Pinpoint the cell where the given text exists, returning its (x, y) midpoint coordinate. 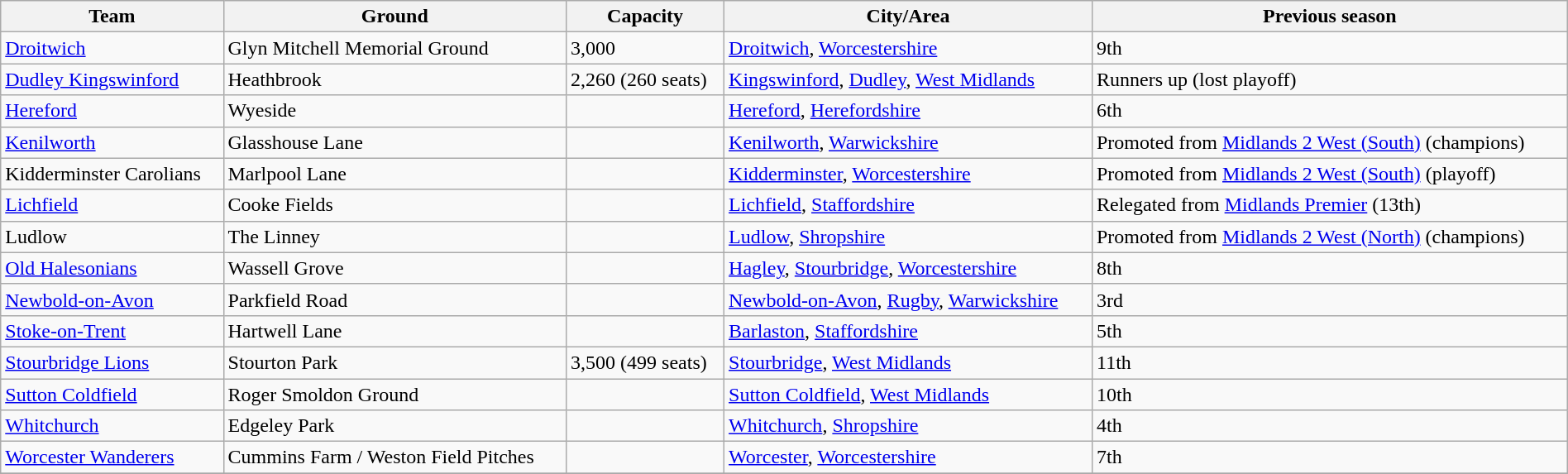
Hereford (112, 111)
9th (1330, 48)
Marlpool Lane (395, 174)
Kenilworth (112, 142)
Dudley Kingswinford (112, 79)
Kingswinford, Dudley, West Midlands (908, 79)
Wyeside (395, 111)
Lichfield (112, 205)
Whitchurch, Shropshire (908, 426)
Stourton Park (395, 362)
6th (1330, 111)
Runners up (lost playoff) (1330, 79)
Sutton Coldfield, West Midlands (908, 395)
5th (1330, 331)
3rd (1330, 299)
Wassell Grove (395, 268)
Edgeley Park (395, 426)
Promoted from Midlands 2 West (South) (champions) (1330, 142)
Promoted from Midlands 2 West (North) (champions) (1330, 237)
Cooke Fields (395, 205)
City/Area (908, 17)
Lichfield, Staffordshire (908, 205)
3,500 (499 seats) (645, 362)
Relegated from Midlands Premier (13th) (1330, 205)
Worcester, Worcestershire (908, 457)
The Linney (395, 237)
Capacity (645, 17)
Hartwell Lane (395, 331)
Hagley, Stourbridge, Worcestershire (908, 268)
Stoke-on-Trent (112, 331)
Hereford, Herefordshire (908, 111)
Kidderminster, Worcestershire (908, 174)
2,260 (260 seats) (645, 79)
Droitwich, Worcestershire (908, 48)
Team (112, 17)
Ludlow (112, 237)
Droitwich (112, 48)
Previous season (1330, 17)
Heathbrook (395, 79)
10th (1330, 395)
Glasshouse Lane (395, 142)
8th (1330, 268)
Stourbridge Lions (112, 362)
Old Halesonians (112, 268)
Kenilworth, Warwickshire (908, 142)
Glyn Mitchell Memorial Ground (395, 48)
Stourbridge, West Midlands (908, 362)
Cummins Farm / Weston Field Pitches (395, 457)
Whitchurch (112, 426)
3,000 (645, 48)
Ludlow, Shropshire (908, 237)
Worcester Wanderers (112, 457)
Kidderminster Carolians (112, 174)
7th (1330, 457)
Promoted from Midlands 2 West (South) (playoff) (1330, 174)
11th (1330, 362)
Newbold-on-Avon, Rugby, Warwickshire (908, 299)
Roger Smoldon Ground (395, 395)
Newbold-on-Avon (112, 299)
4th (1330, 426)
Parkfield Road (395, 299)
Barlaston, Staffordshire (908, 331)
Ground (395, 17)
Sutton Coldfield (112, 395)
